Determine the [x, y] coordinate at the center of the cell enclosing the given text.  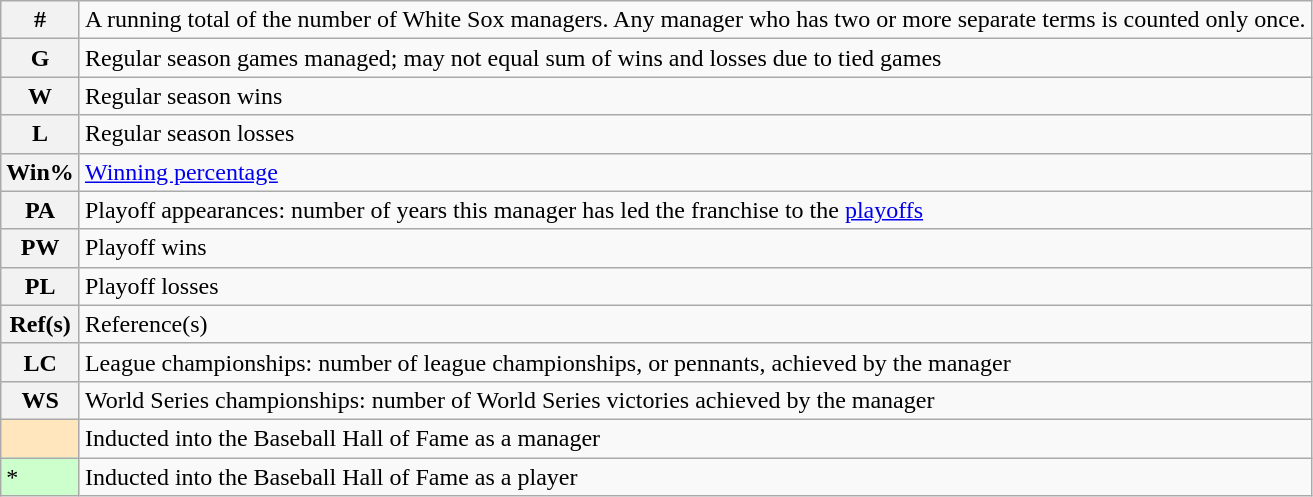
PW [40, 248]
PA [40, 210]
Ref(s) [40, 324]
# [40, 20]
Inducted into the Baseball Hall of Fame as a player [695, 477]
Regular season losses [695, 134]
L [40, 134]
WS [40, 400]
Winning percentage [695, 172]
PL [40, 286]
Win% [40, 172]
League championships: number of league championships, or pennants, achieved by the manager [695, 362]
Regular season games managed; may not equal sum of wins and losses due to tied games [695, 58]
G [40, 58]
Playoff wins [695, 248]
Inducted into the Baseball Hall of Fame as a manager [695, 438]
Reference(s) [695, 324]
A running total of the number of White Sox managers. Any manager who has two or more separate terms is counted only once. [695, 20]
World Series championships: number of World Series victories achieved by the manager [695, 400]
LC [40, 362]
Playoff losses [695, 286]
Playoff appearances: number of years this manager has led the franchise to the playoffs [695, 210]
* [40, 477]
W [40, 96]
Regular season wins [695, 96]
